Find where the given text appears and provide that cell's center as [x, y] coordinate. 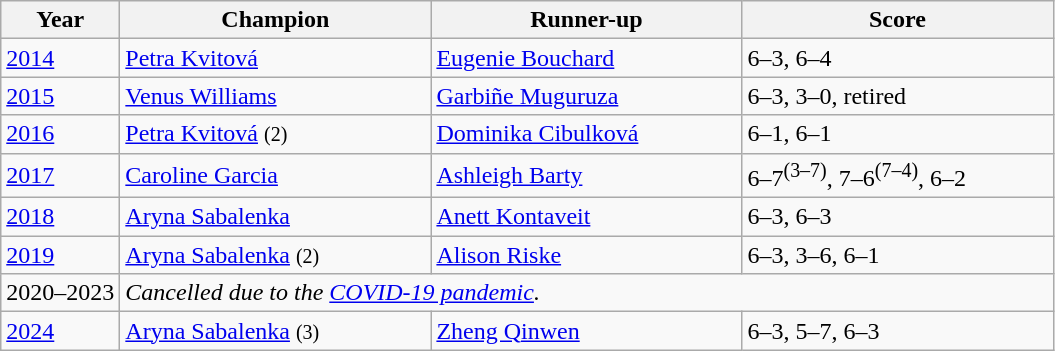
Eugenie Bouchard [586, 58]
2020–2023 [60, 293]
2018 [60, 217]
Year [60, 20]
Petra Kvitová (2) [276, 134]
2015 [60, 96]
2014 [60, 58]
Ashleigh Barty [586, 176]
Runner-up [586, 20]
2017 [60, 176]
6–3, 6–3 [898, 217]
2024 [60, 331]
Dominika Cibulková [586, 134]
Garbiñe Muguruza [586, 96]
6–3, 3–0, retired [898, 96]
Alison Riske [586, 255]
Aryna Sabalenka (2) [276, 255]
Petra Kvitová [276, 58]
Anett Kontaveit [586, 217]
6–3, 6–4 [898, 58]
Caroline Garcia [276, 176]
6–7(3–7), 7–6(7–4), 6–2 [898, 176]
Zheng Qinwen [586, 331]
Champion [276, 20]
6–3, 5–7, 6–3 [898, 331]
Venus Williams [276, 96]
6–1, 6–1 [898, 134]
Aryna Sabalenka [276, 217]
2016 [60, 134]
Cancelled due to the COVID-19 pandemic. [586, 293]
Aryna Sabalenka (3) [276, 331]
Score [898, 20]
2019 [60, 255]
6–3, 3–6, 6–1 [898, 255]
